Pinpoint the cell where the given text exists, returning its (X, Y) midpoint coordinate. 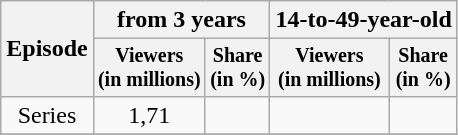
14-to-49-year-old (364, 20)
from 3 years (182, 20)
Episode (47, 49)
Series (47, 115)
1,71 (149, 115)
